Return [x, y] of the center of cell containing provided text 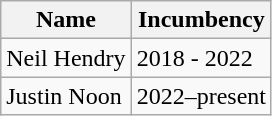
2018 - 2022 [201, 58]
Incumbency [201, 20]
Neil Hendry [66, 58]
2022–present [201, 96]
Name [66, 20]
Justin Noon [66, 96]
